For the text-containing cell, return its midpoint in [X, Y] coordinate format. 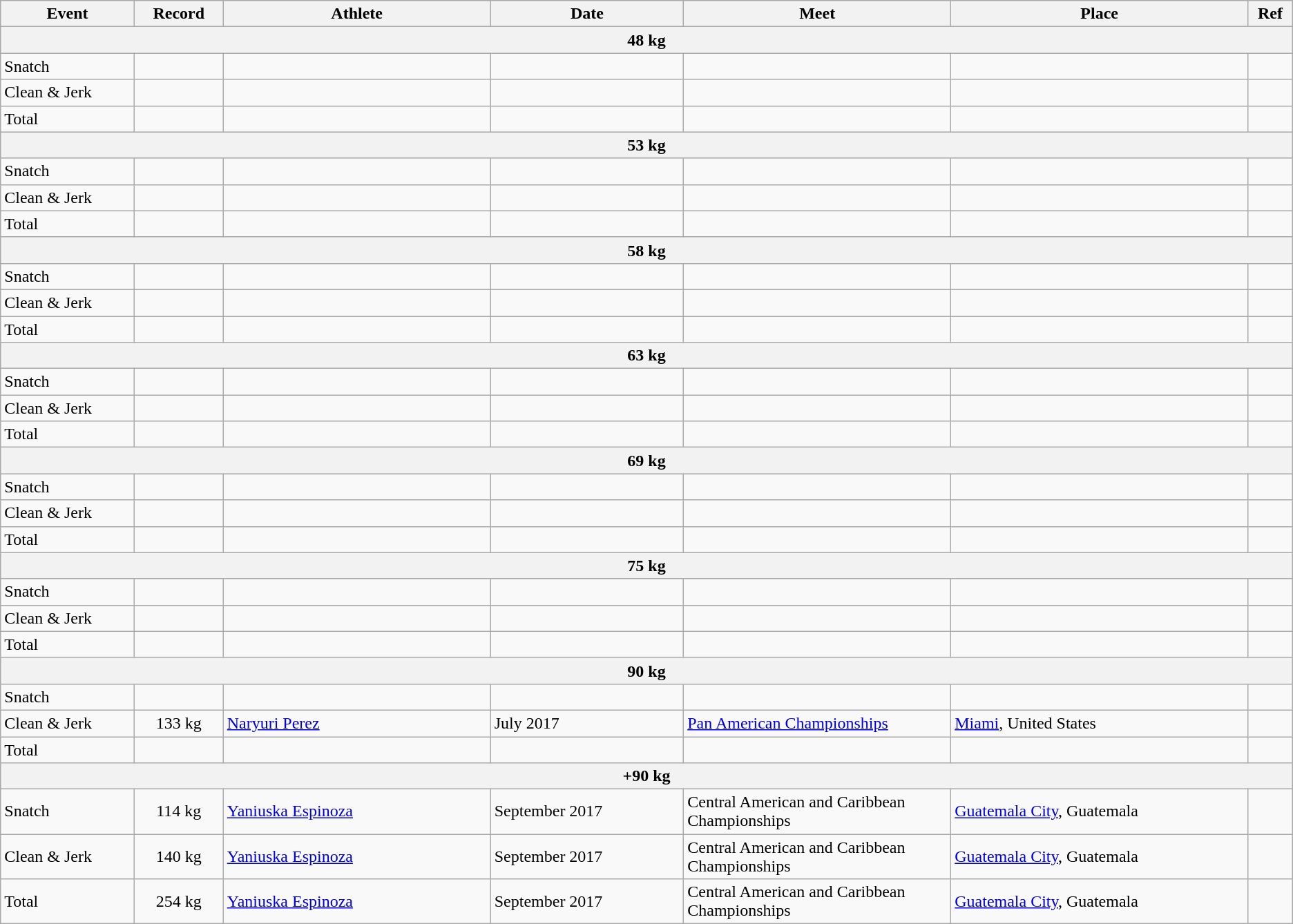
Pan American Championships [818, 723]
90 kg [646, 671]
75 kg [646, 566]
Miami, United States [1100, 723]
Naryuri Perez [356, 723]
+90 kg [646, 776]
114 kg [178, 812]
Meet [818, 14]
Athlete [356, 14]
133 kg [178, 723]
Place [1100, 14]
48 kg [646, 40]
Event [68, 14]
63 kg [646, 356]
254 kg [178, 902]
Record [178, 14]
58 kg [646, 250]
53 kg [646, 145]
Date [587, 14]
140 kg [178, 856]
Ref [1271, 14]
69 kg [646, 461]
July 2017 [587, 723]
